Find where the given text appears and provide that cell's center as (x, y) coordinate. 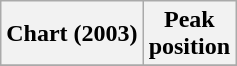
Peakposition (189, 34)
Chart (2003) (72, 34)
